Return the (X, Y) coordinate for the center point of the cell that contains the specified text.  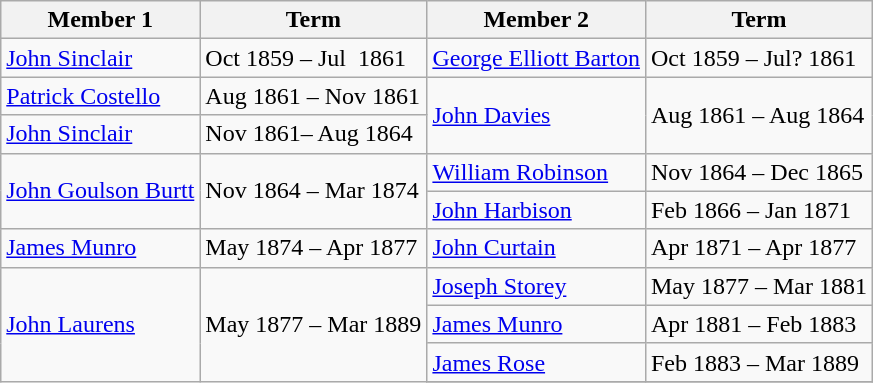
John Curtain (536, 248)
George Elliott Barton (536, 58)
John Laurens (100, 324)
Joseph Storey (536, 286)
Nov 1864 – Mar 1874 (314, 191)
William Robinson (536, 172)
John Davies (536, 115)
Aug 1861 – Nov 1861 (314, 96)
Nov 1861– Aug 1864 (314, 134)
May 1877 – Mar 1881 (758, 286)
Nov 1864 – Dec 1865 (758, 172)
Aug 1861 – Aug 1864 (758, 115)
May 1877 – Mar 1889 (314, 324)
John Goulson Burtt (100, 191)
Member 2 (536, 20)
Member 1 (100, 20)
John Harbison (536, 210)
Apr 1871 – Apr 1877 (758, 248)
Oct 1859 – Jul? 1861 (758, 58)
Apr 1881 – Feb 1883 (758, 324)
James Rose (536, 362)
Oct 1859 – Jul 1861 (314, 58)
Patrick Costello (100, 96)
May 1874 – Apr 1877 (314, 248)
Feb 1866 – Jan 1871 (758, 210)
Feb 1883 – Mar 1889 (758, 362)
